Search for the cell housing the specified text and yield its [x, y] center coordinate. 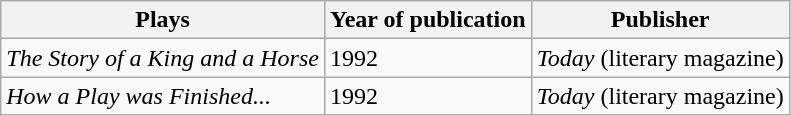
How a Play was Finished... [163, 96]
The Story of a King and a Horse [163, 58]
Year of publication [428, 20]
Publisher [660, 20]
Plays [163, 20]
